Locate the cell with the specified text and output its (x, y) center coordinate. 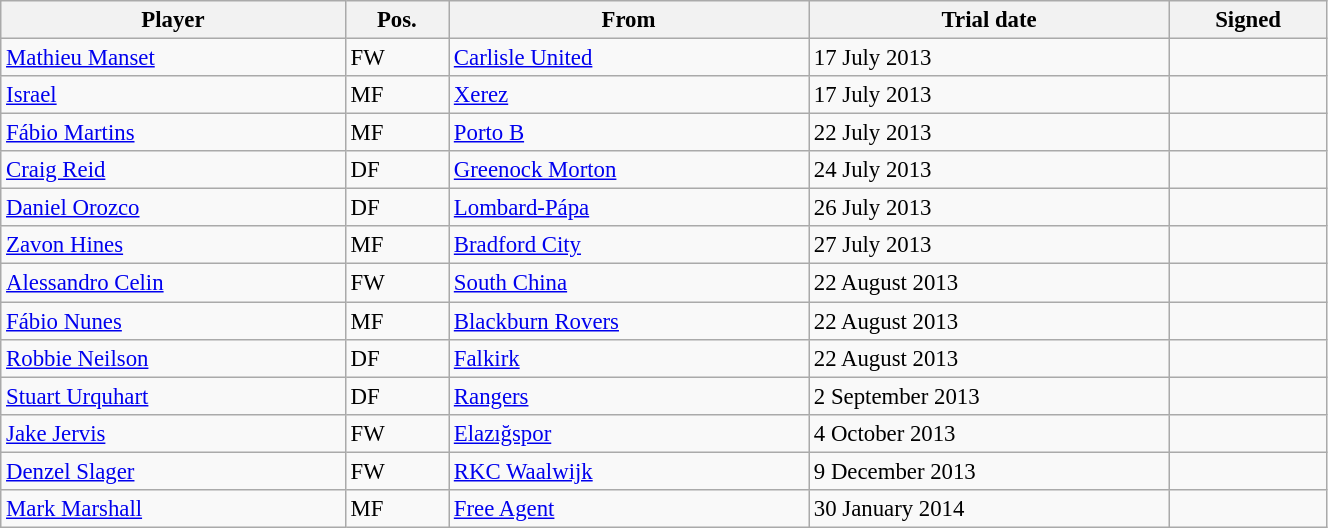
Player (173, 20)
Pos. (396, 20)
South China (629, 283)
Signed (1248, 20)
Denzel Slager (173, 471)
Lombard-Pápa (629, 208)
Mathieu Manset (173, 58)
27 July 2013 (988, 245)
Free Agent (629, 509)
Robbie Neilson (173, 358)
22 July 2013 (988, 133)
Porto B (629, 133)
Craig Reid (173, 170)
30 January 2014 (988, 509)
Israel (173, 95)
9 December 2013 (988, 471)
Fábio Martins (173, 133)
Fábio Nunes (173, 321)
Elazığspor (629, 433)
Daniel Orozco (173, 208)
Stuart Urquhart (173, 396)
Mark Marshall (173, 509)
RKC Waalwijk (629, 471)
Alessandro Celin (173, 283)
Jake Jervis (173, 433)
Bradford City (629, 245)
Xerez (629, 95)
Carlisle United (629, 58)
Greenock Morton (629, 170)
Falkirk (629, 358)
4 October 2013 (988, 433)
Rangers (629, 396)
24 July 2013 (988, 170)
Trial date (988, 20)
Blackburn Rovers (629, 321)
26 July 2013 (988, 208)
From (629, 20)
Zavon Hines (173, 245)
2 September 2013 (988, 396)
